Pinpoint the cell where the given text exists, returning its (X, Y) midpoint coordinate. 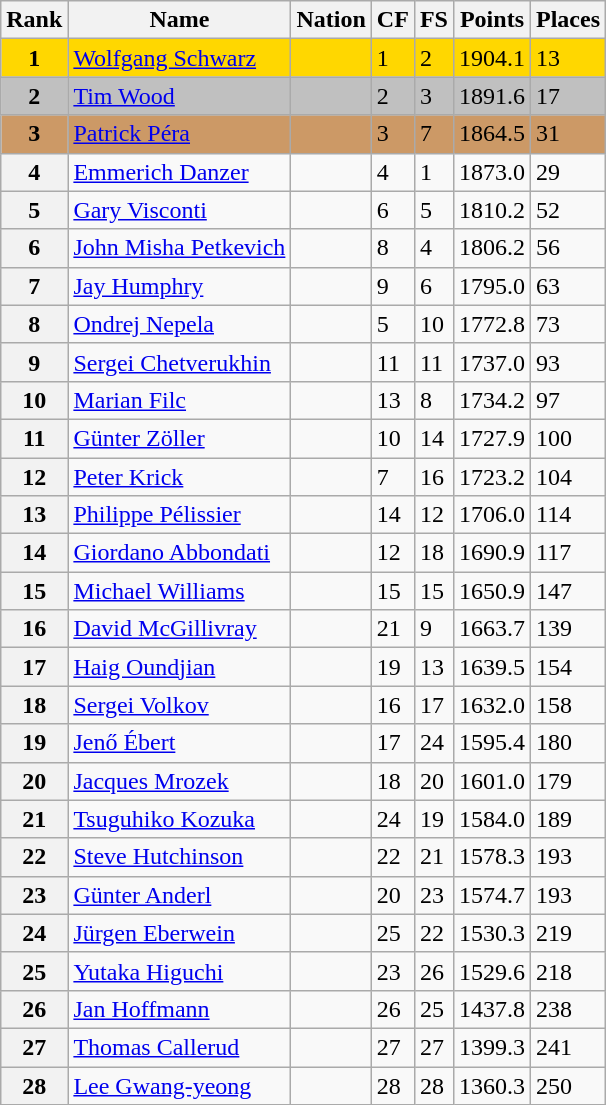
Rank (34, 20)
154 (568, 667)
117 (568, 553)
1650.9 (492, 591)
139 (568, 629)
241 (568, 1047)
52 (568, 210)
1584.0 (492, 819)
Jenő Ébert (180, 743)
147 (568, 591)
Sergei Volkov (180, 705)
Name (180, 20)
Philippe Pélissier (180, 515)
Yutaka Higuchi (180, 971)
Jay Humphry (180, 286)
Giordano Abbondati (180, 553)
Emmerich Danzer (180, 172)
179 (568, 781)
Thomas Callerud (180, 1047)
104 (568, 477)
David McGillivray (180, 629)
Steve Hutchinson (180, 857)
31 (568, 134)
1806.2 (492, 248)
1632.0 (492, 705)
219 (568, 933)
180 (568, 743)
1772.8 (492, 324)
1795.0 (492, 286)
1595.4 (492, 743)
Wolfgang Schwarz (180, 58)
1891.6 (492, 96)
1737.0 (492, 362)
1574.7 (492, 895)
Points (492, 20)
Jacques Mrozek (180, 781)
CF (392, 20)
1723.2 (492, 477)
FS (434, 20)
1578.3 (492, 857)
1529.6 (492, 971)
Places (568, 20)
1437.8 (492, 1009)
Gary Visconti (180, 210)
114 (568, 515)
Haig Oundjian (180, 667)
Ondrej Nepela (180, 324)
1663.7 (492, 629)
Nation (331, 20)
Patrick Péra (180, 134)
1864.5 (492, 134)
1810.2 (492, 210)
100 (568, 438)
1727.9 (492, 438)
1690.9 (492, 553)
189 (568, 819)
73 (568, 324)
Jan Hoffmann (180, 1009)
1734.2 (492, 400)
56 (568, 248)
Michael Williams (180, 591)
Peter Krick (180, 477)
1639.5 (492, 667)
63 (568, 286)
1904.1 (492, 58)
Günter Zöller (180, 438)
1706.0 (492, 515)
158 (568, 705)
1399.3 (492, 1047)
Sergei Chetverukhin (180, 362)
Tsuguhiko Kozuka (180, 819)
1530.3 (492, 933)
Tim Wood (180, 96)
97 (568, 400)
1873.0 (492, 172)
John Misha Petkevich (180, 248)
Jürgen Eberwein (180, 933)
Lee Gwang-yeong (180, 1085)
238 (568, 1009)
29 (568, 172)
218 (568, 971)
1601.0 (492, 781)
93 (568, 362)
Marian Filc (180, 400)
Günter Anderl (180, 895)
250 (568, 1085)
1360.3 (492, 1085)
